Scan for the cell matching the given text and deliver its (X, Y) coordinate at center. 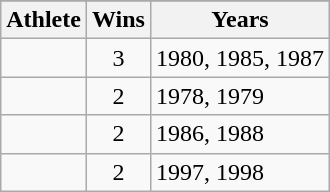
Athlete (44, 20)
1980, 1985, 1987 (240, 58)
Years (240, 20)
Wins (118, 20)
3 (118, 58)
1997, 1998 (240, 172)
1978, 1979 (240, 96)
1986, 1988 (240, 134)
